Identify which cell holds the provided text, then report its [x, y] central coordinate. 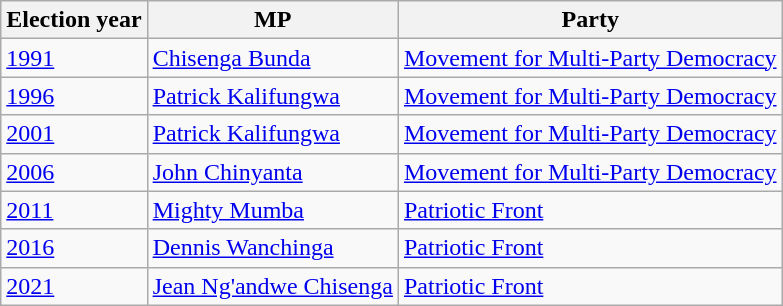
2016 [74, 248]
2006 [74, 172]
Party [590, 20]
1991 [74, 58]
2001 [74, 134]
John Chinyanta [272, 172]
Chisenga Bunda [272, 58]
Election year [74, 20]
1996 [74, 96]
2021 [74, 286]
MP [272, 20]
Dennis Wanchinga [272, 248]
2011 [74, 210]
Mighty Mumba [272, 210]
Jean Ng'andwe Chisenga [272, 286]
